Provide the (x, y) coordinate of the cell's center where the given text is located.  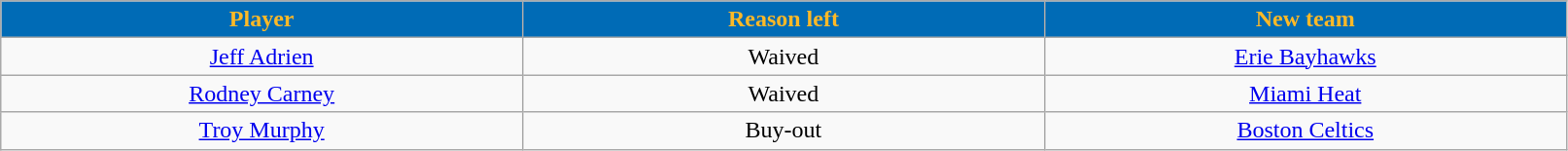
Buy-out (784, 131)
Erie Bayhawks (1305, 57)
Boston Celtics (1305, 131)
Jeff Adrien (262, 57)
Reason left (784, 19)
Rodney Carney (262, 94)
New team (1305, 19)
Miami Heat (1305, 94)
Troy Murphy (262, 131)
Player (262, 19)
